Capture the cell that displays the provided text and extract its [x, y] central coordinate. 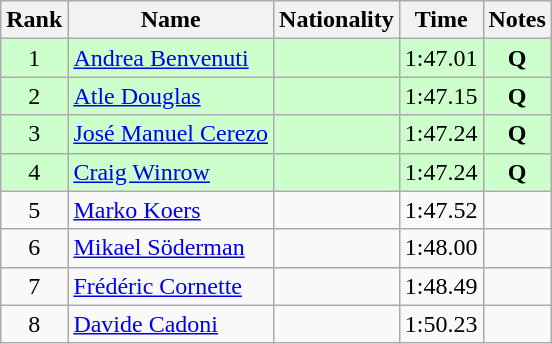
1:47.15 [441, 96]
2 [34, 96]
Atle Douglas [171, 96]
Marko Koers [171, 210]
Frédéric Cornette [171, 286]
4 [34, 172]
Mikael Söderman [171, 248]
Nationality [337, 20]
5 [34, 210]
1:50.23 [441, 324]
Rank [34, 20]
Notes [517, 20]
1:47.01 [441, 58]
7 [34, 286]
3 [34, 134]
1:48.49 [441, 286]
José Manuel Cerezo [171, 134]
6 [34, 248]
Name [171, 20]
1:48.00 [441, 248]
1:47.52 [441, 210]
Craig Winrow [171, 172]
1 [34, 58]
Davide Cadoni [171, 324]
Time [441, 20]
Andrea Benvenuti [171, 58]
8 [34, 324]
